Locate the cell with the specified text and output its (X, Y) center coordinate. 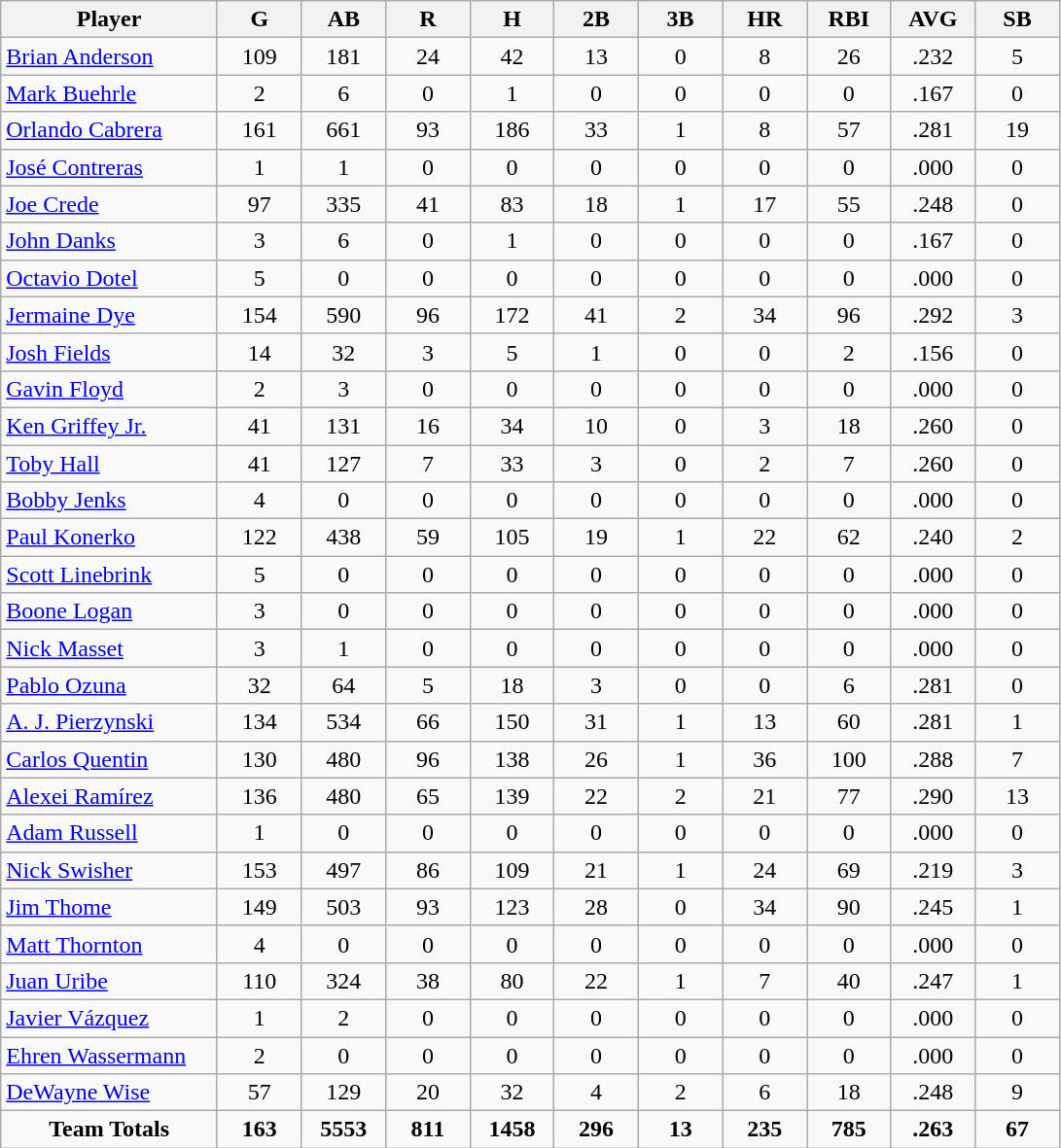
.288 (934, 759)
.290 (934, 796)
DeWayne Wise (109, 1093)
86 (428, 870)
105 (512, 538)
62 (850, 538)
172 (512, 315)
534 (344, 722)
José Contreras (109, 167)
Josh Fields (109, 352)
122 (259, 538)
16 (428, 426)
14 (259, 352)
Bobby Jenks (109, 501)
Juan Uribe (109, 981)
Adam Russell (109, 833)
.247 (934, 981)
139 (512, 796)
A. J. Pierzynski (109, 722)
59 (428, 538)
67 (1017, 1130)
161 (259, 130)
Player (109, 19)
129 (344, 1093)
Toby Hall (109, 464)
H (512, 19)
Octavio Dotel (109, 278)
90 (850, 907)
296 (597, 1130)
.156 (934, 352)
G (259, 19)
324 (344, 981)
811 (428, 1130)
69 (850, 870)
.232 (934, 56)
785 (850, 1130)
.263 (934, 1130)
100 (850, 759)
Ken Griffey Jr. (109, 426)
.219 (934, 870)
John Danks (109, 241)
64 (344, 685)
154 (259, 315)
149 (259, 907)
.240 (934, 538)
123 (512, 907)
36 (764, 759)
Brian Anderson (109, 56)
20 (428, 1093)
66 (428, 722)
163 (259, 1130)
497 (344, 870)
60 (850, 722)
42 (512, 56)
3B (681, 19)
136 (259, 796)
138 (512, 759)
2B (597, 19)
77 (850, 796)
186 (512, 130)
235 (764, 1130)
Team Totals (109, 1130)
Matt Thornton (109, 944)
181 (344, 56)
40 (850, 981)
Javier Vázquez (109, 1018)
Ehren Wassermann (109, 1055)
Nick Swisher (109, 870)
Nick Masset (109, 648)
131 (344, 426)
65 (428, 796)
SB (1017, 19)
5553 (344, 1130)
Jermaine Dye (109, 315)
Gavin Floyd (109, 389)
83 (512, 204)
Paul Konerko (109, 538)
110 (259, 981)
10 (597, 426)
.292 (934, 315)
127 (344, 464)
134 (259, 722)
9 (1017, 1093)
335 (344, 204)
17 (764, 204)
97 (259, 204)
Boone Logan (109, 611)
Mark Buehrle (109, 93)
1458 (512, 1130)
Orlando Cabrera (109, 130)
Scott Linebrink (109, 574)
438 (344, 538)
RBI (850, 19)
.245 (934, 907)
153 (259, 870)
Joe Crede (109, 204)
80 (512, 981)
HR (764, 19)
Pablo Ozuna (109, 685)
R (428, 19)
Alexei Ramírez (109, 796)
503 (344, 907)
38 (428, 981)
Carlos Quentin (109, 759)
Jim Thome (109, 907)
55 (850, 204)
150 (512, 722)
590 (344, 315)
130 (259, 759)
661 (344, 130)
AB (344, 19)
28 (597, 907)
AVG (934, 19)
31 (597, 722)
